Pinpoint the cell where the given text exists, returning its (X, Y) midpoint coordinate. 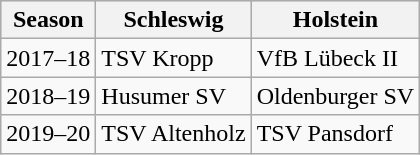
2019–20 (48, 134)
2017–18 (48, 58)
VfB Lübeck II (336, 58)
TSV Altenholz (174, 134)
Holstein (336, 20)
Season (48, 20)
2018–19 (48, 96)
TSV Pansdorf (336, 134)
TSV Kropp (174, 58)
Husumer SV (174, 96)
Oldenburger SV (336, 96)
Schleswig (174, 20)
